Extract the (x, y) coordinate from the center of the cell holding the provided text.  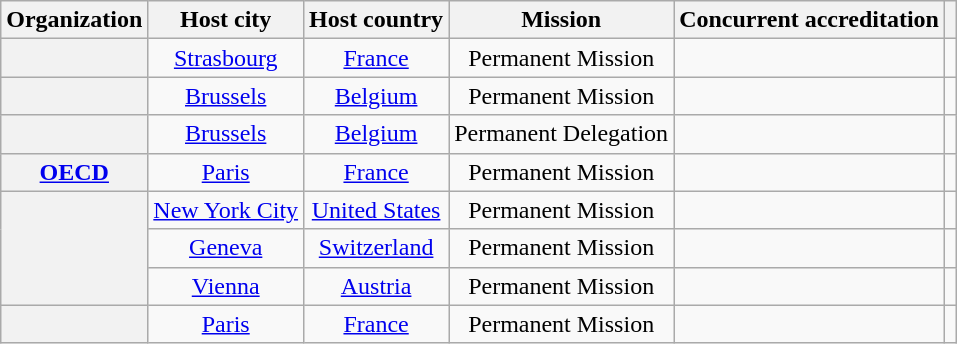
Switzerland (376, 248)
Permanent Delegation (562, 134)
Vienna (226, 286)
Organization (74, 20)
Strasbourg (226, 58)
New York City (226, 210)
United States (376, 210)
Geneva (226, 248)
Concurrent accreditation (810, 20)
Host city (226, 20)
Austria (376, 286)
Host country (376, 20)
Mission (562, 20)
OECD (74, 172)
